Search for the cell housing the specified text and yield its [x, y] center coordinate. 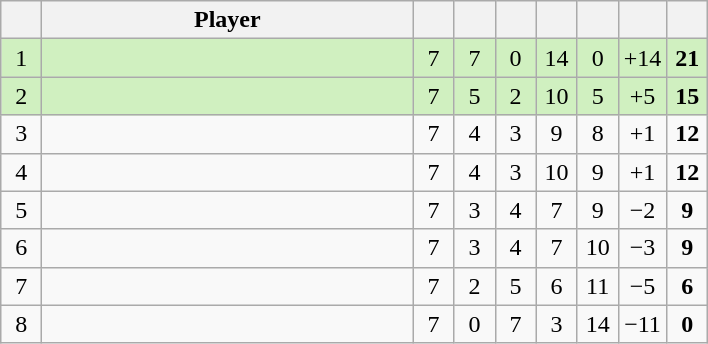
+5 [642, 96]
−11 [642, 324]
15 [688, 96]
+14 [642, 58]
21 [688, 58]
1 [22, 58]
−3 [642, 248]
−5 [642, 286]
11 [598, 286]
Player [228, 20]
−2 [642, 210]
